Scan for the cell matching the given text and deliver its [X, Y] coordinate at center. 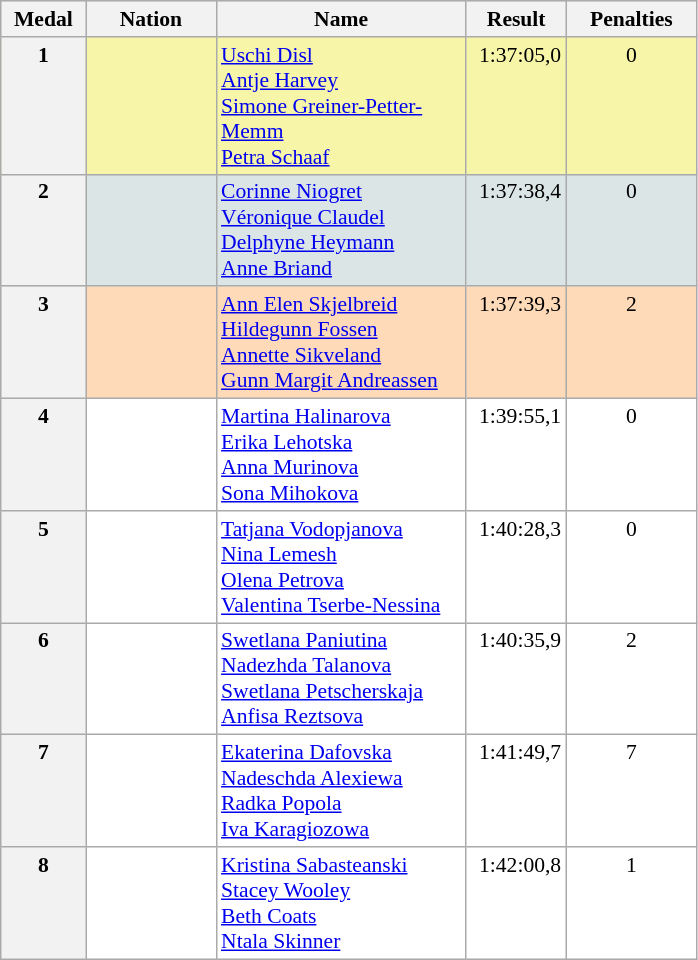
Corinne NiogretVéronique ClaudelDelphyne HeymannAnne Briand [341, 230]
Martina HalinarovaErika LehotskaAnna MurinovaSona Mihokova [341, 455]
5 [44, 567]
Penalties [631, 19]
Nation [151, 19]
1:42:00,8 [516, 903]
4 [44, 455]
Result [516, 19]
Tatjana VodopjanovaNina LemeshOlena PetrovaValentina Tserbe-Nessina [341, 567]
8 [44, 903]
1:37:39,3 [516, 343]
1:40:28,3 [516, 567]
Uschi DislAntje HarveySimone Greiner-Petter-MemmPetra Schaaf [341, 106]
1:41:49,7 [516, 791]
1:37:05,0 [516, 106]
Medal [44, 19]
Ann Elen SkjelbreidHildegunn FossenAnnette SikvelandGunn Margit Andreassen [341, 343]
3 [44, 343]
Swetlana PaniutinaNadezhda TalanovaSwetlana PetscherskajaAnfisa Reztsova [341, 679]
Name [341, 19]
Kristina SabasteanskiStacey WooleyBeth CoatsNtala Skinner [341, 903]
1:39:55,1 [516, 455]
1:40:35,9 [516, 679]
6 [44, 679]
1:37:38,4 [516, 230]
Ekaterina DafovskaNadeschda AlexiewaRadka PopolaIva Karagiozowa [341, 791]
